Capture the cell that displays the provided text and extract its [x, y] central coordinate. 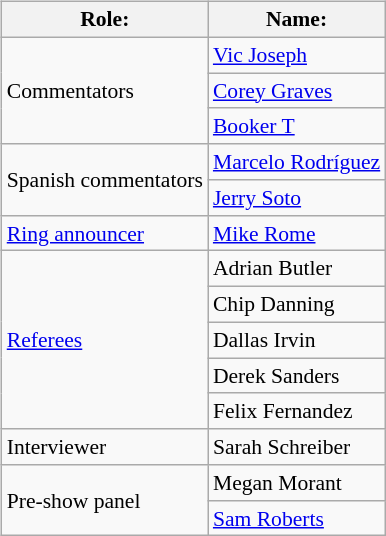
Dallas Irvin [296, 340]
Commentators [105, 90]
Adrian Butler [296, 269]
Interviewer [105, 447]
Pre-show panel [105, 500]
Booker T [296, 126]
Name: [296, 20]
Corey Graves [296, 91]
Marcelo Rodríguez [296, 162]
Referees [105, 340]
Jerry Soto [296, 198]
Mike Rome [296, 233]
Derek Sanders [296, 376]
Spanish commentators [105, 180]
Megan Morant [296, 483]
Vic Joseph [296, 55]
Chip Danning [296, 305]
Ring announcer [105, 233]
Sarah Schreiber [296, 447]
Role: [105, 20]
Sam Roberts [296, 518]
Felix Fernandez [296, 411]
